Provide the (x, y) coordinate of the cell's center where the given text is located.  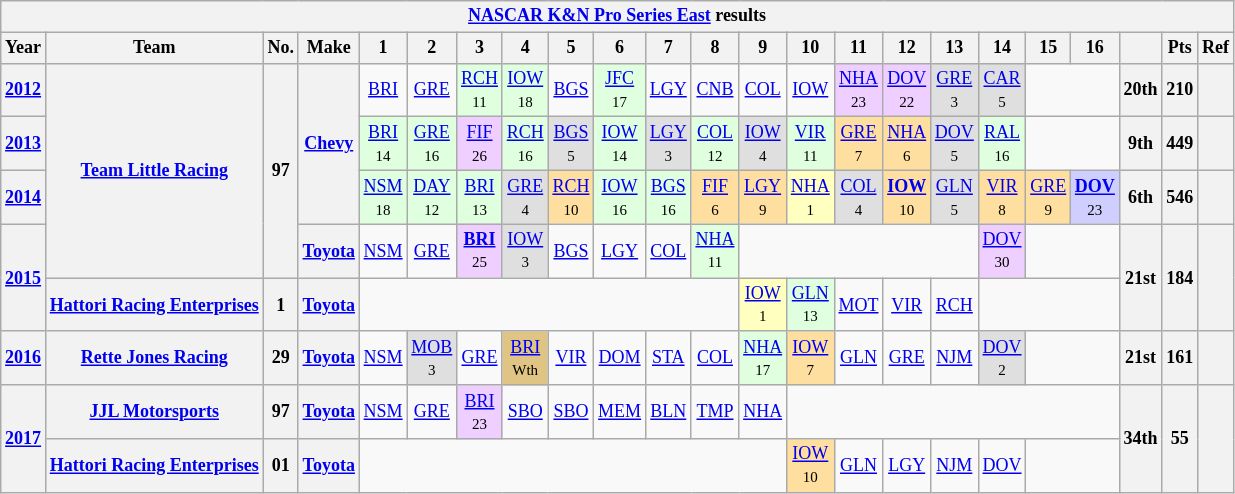
546 (1180, 197)
DOV2 (1002, 358)
2012 (24, 90)
IOW4 (763, 144)
GRE16 (432, 144)
DOV30 (1002, 251)
JFC17 (620, 90)
6th (1140, 197)
184 (1180, 278)
IOW14 (620, 144)
3 (480, 48)
DOV5 (955, 144)
NHA17 (763, 358)
GRE9 (1048, 197)
20th (1140, 90)
BRI23 (480, 412)
Chevy (328, 144)
2014 (24, 197)
9th (1140, 144)
DAY12 (432, 197)
IOW18 (525, 90)
4 (525, 48)
DOV23 (1096, 197)
No. (280, 48)
RCH16 (525, 144)
FIF6 (715, 197)
IOW3 (525, 251)
DOV22 (907, 90)
34th (1140, 438)
2 (432, 48)
BRI (383, 90)
12 (907, 48)
Year (24, 48)
NHA6 (907, 144)
BRIWth (525, 358)
14 (1002, 48)
Make (328, 48)
CAR5 (1002, 90)
RCH11 (480, 90)
GRE3 (955, 90)
IOW7 (810, 358)
LGY3 (668, 144)
TMP (715, 412)
13 (955, 48)
RCH (955, 305)
55 (1180, 438)
449 (1180, 144)
2016 (24, 358)
BGS16 (668, 197)
STA (668, 358)
161 (1180, 358)
Pts (1180, 48)
RCH10 (571, 197)
Team (154, 48)
NHA11 (715, 251)
COL12 (715, 144)
BRI25 (480, 251)
7 (668, 48)
16 (1096, 48)
GLN13 (810, 305)
NHA1 (810, 197)
10 (810, 48)
11 (858, 48)
LGY9 (763, 197)
BRI14 (383, 144)
CNB (715, 90)
Ref (1216, 48)
210 (1180, 90)
VIR11 (810, 144)
GRE7 (858, 144)
15 (1048, 48)
BGS5 (571, 144)
MOB3 (432, 358)
IOW (810, 90)
01 (280, 466)
GRE4 (525, 197)
BLN (668, 412)
NHA23 (858, 90)
MEM (620, 412)
5 (571, 48)
GLN5 (955, 197)
BRI13 (480, 197)
COL4 (858, 197)
Team Little Racing (154, 170)
RAL16 (1002, 144)
9 (763, 48)
2017 (24, 438)
JJL Motorsports (154, 412)
NASCAR K&N Pro Series East results (617, 16)
29 (280, 358)
IOW16 (620, 197)
8 (715, 48)
DOV (1002, 466)
2013 (24, 144)
6 (620, 48)
NSM18 (383, 197)
FIF26 (480, 144)
2015 (24, 278)
DOM (620, 358)
MOT (858, 305)
Rette Jones Racing (154, 358)
NHA (763, 412)
VIR8 (1002, 197)
IOW1 (763, 305)
